Output the [x, y] coordinate of the center of the cell containing the given text.  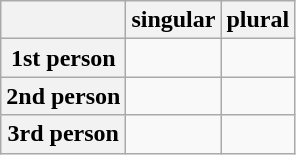
1st person [64, 58]
singular [174, 20]
3rd person [64, 134]
2nd person [64, 96]
plural [258, 20]
